Capture the cell that displays the provided text and extract its (X, Y) central coordinate. 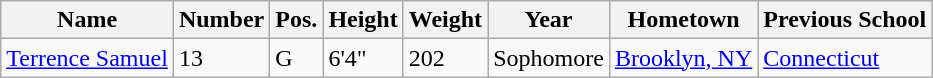
Name (88, 20)
Weight (445, 20)
Year (549, 20)
Previous School (845, 20)
Brooklyn, NY (683, 58)
202 (445, 58)
Height (363, 20)
G (296, 58)
Sophomore (549, 58)
Pos. (296, 20)
Number (221, 20)
Connecticut (845, 58)
Hometown (683, 20)
13 (221, 58)
6'4" (363, 58)
Terrence Samuel (88, 58)
